Search for the cell housing the specified text and yield its [X, Y] center coordinate. 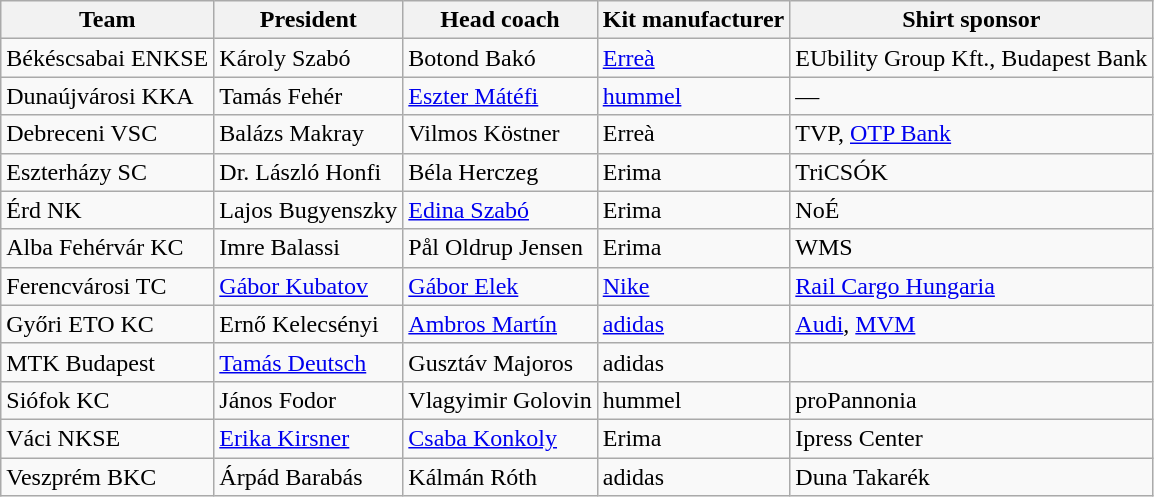
Eszterházy SC [108, 172]
Dunaújvárosi KKA [108, 96]
Vlagyimir Golovin [500, 400]
MTK Budapest [108, 362]
WMS [972, 248]
Shirt sponsor [972, 20]
Árpád Barabás [308, 477]
Edina Szabó [500, 210]
Tamás Fehér [308, 96]
Vilmos Köstner [500, 134]
Gábor Elek [500, 286]
Ambros Martín [500, 324]
Duna Takarék [972, 477]
Erika Kirsner [308, 438]
Tamás Deutsch [308, 362]
Debreceni VSC [108, 134]
Békéscsabai ENKSE [108, 58]
Kálmán Róth [500, 477]
Alba Fehérvár KC [108, 248]
Ferencvárosi TC [108, 286]
Gábor Kubatov [308, 286]
EUbility Group Kft., Budapest Bank [972, 58]
Team [108, 20]
Csaba Konkoly [500, 438]
— [972, 96]
Head coach [500, 20]
Ernő Kelecsényi [308, 324]
Balázs Makray [308, 134]
proPannonia [972, 400]
Károly Szabó [308, 58]
Ipress Center [972, 438]
Audi, MVM [972, 324]
Botond Bakó [500, 58]
Gusztáv Majoros [500, 362]
Eszter Mátéfi [500, 96]
Dr. László Honfi [308, 172]
Érd NK [108, 210]
NoÉ [972, 210]
Kit manufacturer [694, 20]
Rail Cargo Hungaria [972, 286]
Váci NKSE [108, 438]
Béla Herczeg [500, 172]
TVP, OTP Bank [972, 134]
Imre Balassi [308, 248]
Pål Oldrup Jensen [500, 248]
János Fodor [308, 400]
Nike [694, 286]
Veszprém BKC [108, 477]
Lajos Bugyenszky [308, 210]
TriCSÓK [972, 172]
President [308, 20]
Győri ETO KC [108, 324]
Siófok KC [108, 400]
